Provide the [X, Y] coordinate of the cell's center where the given text is located.  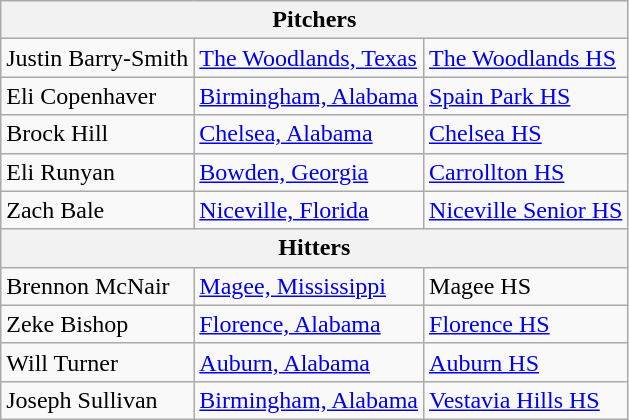
Hitters [314, 248]
Auburn, Alabama [309, 362]
Florence HS [526, 324]
Zeke Bishop [98, 324]
Chelsea HS [526, 134]
Spain Park HS [526, 96]
The Woodlands HS [526, 58]
Justin Barry-Smith [98, 58]
Zach Bale [98, 210]
Eli Copenhaver [98, 96]
Pitchers [314, 20]
Auburn HS [526, 362]
Joseph Sullivan [98, 400]
Chelsea, Alabama [309, 134]
Will Turner [98, 362]
Niceville Senior HS [526, 210]
Carrollton HS [526, 172]
Florence, Alabama [309, 324]
Magee, Mississippi [309, 286]
Eli Runyan [98, 172]
The Woodlands, Texas [309, 58]
Magee HS [526, 286]
Bowden, Georgia [309, 172]
Brock Hill [98, 134]
Brennon McNair [98, 286]
Vestavia Hills HS [526, 400]
Niceville, Florida [309, 210]
